Detect which cell encompasses the target text, then output its [x, y] center coordinate. 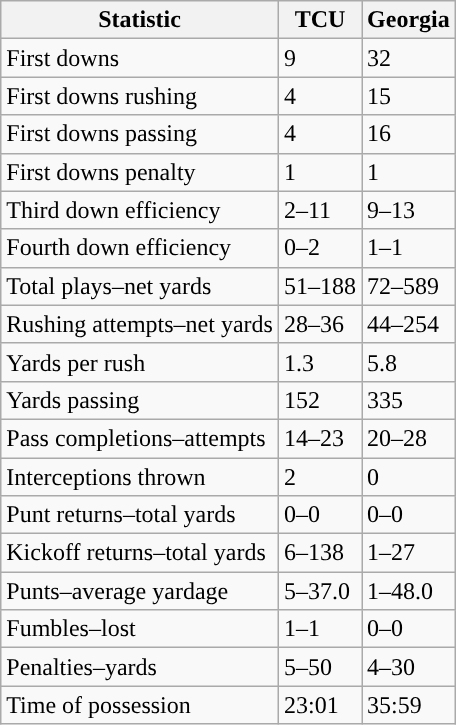
First downs passing [140, 134]
TCU [320, 20]
Kickoff returns–total yards [140, 553]
16 [409, 134]
Georgia [409, 20]
44–254 [409, 324]
2 [320, 477]
9–13 [409, 210]
First downs [140, 58]
23:01 [320, 705]
Punt returns–total yards [140, 515]
First downs rushing [140, 96]
32 [409, 58]
Fourth down efficiency [140, 248]
0–2 [320, 248]
Rushing attempts–net yards [140, 324]
28–36 [320, 324]
Total plays–net yards [140, 286]
15 [409, 96]
51–188 [320, 286]
152 [320, 400]
Interceptions thrown [140, 477]
Third down efficiency [140, 210]
1–27 [409, 553]
Pass completions–attempts [140, 438]
4–30 [409, 667]
2–11 [320, 210]
5.8 [409, 362]
Yards per rush [140, 362]
20–28 [409, 438]
Penalties–yards [140, 667]
Time of possession [140, 705]
Yards passing [140, 400]
6–138 [320, 553]
5–37.0 [320, 591]
35:59 [409, 705]
14–23 [320, 438]
5–50 [320, 667]
0 [409, 477]
Fumbles–lost [140, 629]
Punts–average yardage [140, 591]
9 [320, 58]
Statistic [140, 20]
First downs penalty [140, 172]
335 [409, 400]
1.3 [320, 362]
1–48.0 [409, 591]
72–589 [409, 286]
